Output the (x, y) coordinate of the center of the cell containing the given text.  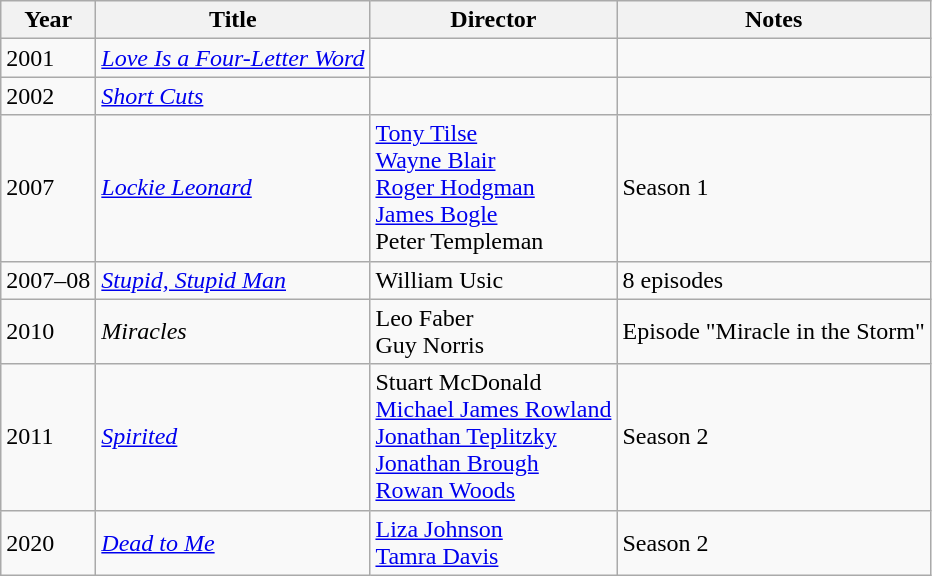
William Usic (494, 280)
Liza JohnsonTamra Davis (494, 542)
Lockie Leonard (233, 188)
Short Cuts (233, 96)
2010 (48, 332)
2011 (48, 437)
Spirited (233, 437)
Season 1 (774, 188)
Notes (774, 20)
2002 (48, 96)
2007 (48, 188)
Stuart McDonaldMichael James RowlandJonathan TeplitzkyJonathan BroughRowan Woods (494, 437)
Stupid, Stupid Man (233, 280)
Miracles (233, 332)
Tony TilseWayne BlairRoger HodgmanJames BoglePeter Templeman (494, 188)
Year (48, 20)
Love Is a Four-Letter Word (233, 58)
Title (233, 20)
2007–08 (48, 280)
Dead to Me (233, 542)
2020 (48, 542)
8 episodes (774, 280)
Episode "Miracle in the Storm" (774, 332)
2001 (48, 58)
Director (494, 20)
Leo FaberGuy Norris (494, 332)
